Pinpoint the cell where the given text exists, returning its (X, Y) midpoint coordinate. 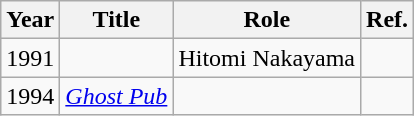
1991 (30, 58)
Ref. (388, 20)
1994 (30, 96)
Hitomi Nakayama (267, 58)
Title (116, 20)
Year (30, 20)
Role (267, 20)
Ghost Pub (116, 96)
